Pinpoint the cell where the given text exists, returning its (x, y) midpoint coordinate. 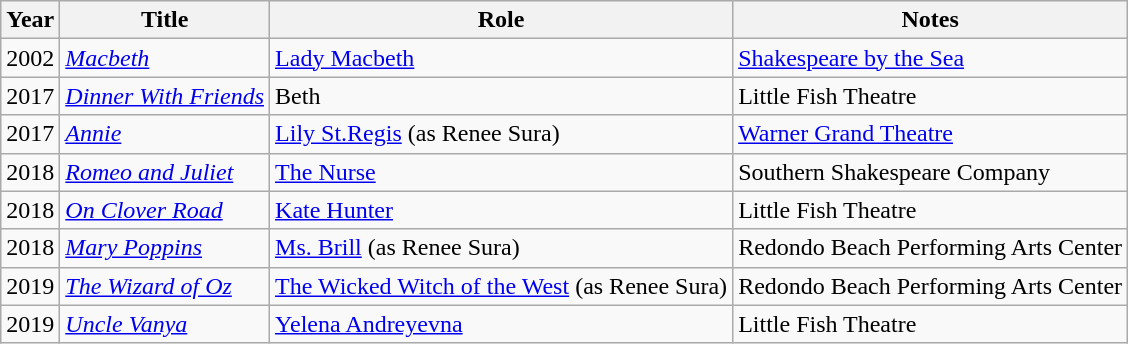
Beth (502, 96)
Warner Grand Theatre (930, 134)
Shakespeare by the Sea (930, 58)
On Clover Road (165, 210)
Title (165, 20)
Southern Shakespeare Company (930, 172)
Yelena Andreyevna (502, 324)
2002 (30, 58)
Macbeth (165, 58)
The Wizard of Oz (165, 286)
Romeo and Juliet (165, 172)
Kate Hunter (502, 210)
Lady Macbeth (502, 58)
Uncle Vanya (165, 324)
Year (30, 20)
Role (502, 20)
Annie (165, 134)
Lily St.Regis (as Renee Sura) (502, 134)
Dinner With Friends (165, 96)
The Nurse (502, 172)
The Wicked Witch of the West (as Renee Sura) (502, 286)
Notes (930, 20)
Mary Poppins (165, 248)
Ms. Brill (as Renee Sura) (502, 248)
